Locate the cell with the specified text and output its [X, Y] center coordinate. 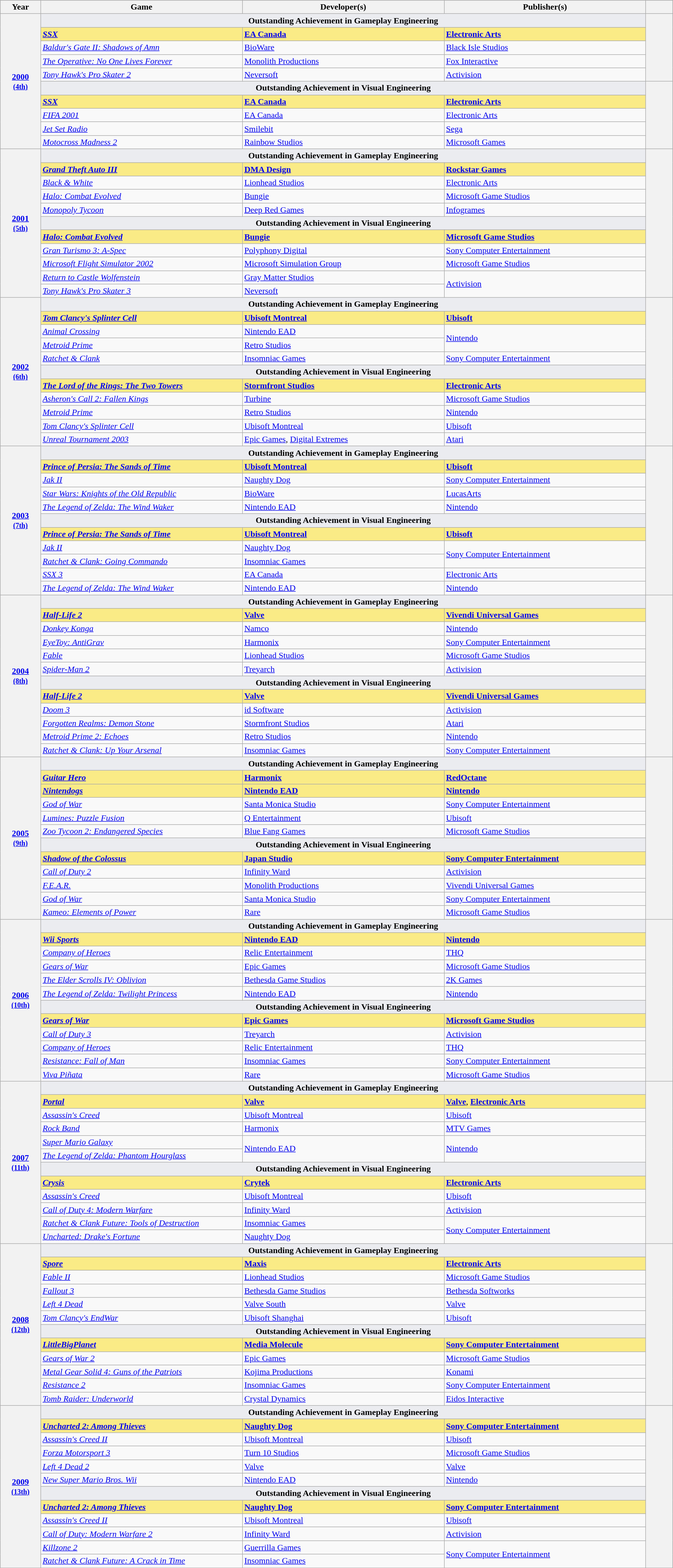
Japan Studio [343, 858]
Guitar Hero [141, 777]
Rockstar Games [545, 169]
Infogrames [545, 210]
LittleBigPlanet [141, 1345]
Resistance 2 [141, 1385]
Kameo: Elements of Power [141, 912]
Tom Clancy's EndWar [141, 1318]
2004 (8th) [21, 676]
The Legend of Zelda: Twilight Princess [141, 993]
Year [21, 7]
Call of Duty 3 [141, 1034]
Ratchet & Clank Future: Tools of Destruction [141, 1223]
Rainbow Studios [343, 142]
Nintendogs [141, 791]
Unreal Tournament 2003 [141, 439]
Polyphony Digital [343, 250]
Metroid Prime 2: Echoes [141, 737]
Ratchet & Clank: Going Commando [141, 561]
The Operative: No One Lives Forever [141, 61]
Call of Duty 2 [141, 872]
Killzone 2 [141, 1547]
Tony Hawk's Pro Skater 3 [141, 291]
Ratchet & Clank: Up Your Arsenal [141, 750]
Sega [545, 129]
Doom 3 [141, 710]
Valve, Electronic Arts [545, 1102]
Portal [141, 1102]
Tomb Raider: Underworld [141, 1399]
Grand Theft Auto III [141, 169]
Jet Set Radio [141, 129]
Forgotten Realms: Demon Stone [141, 723]
Kojima Productions [343, 1372]
Uncharted: Drake's Fortune [141, 1236]
2005 (9th) [21, 838]
Shadow of the Colossus [141, 858]
Metal Gear Solid 4: Guns of the Patriots [141, 1372]
The Legend of Zelda: Phantom Hourglass [141, 1155]
Rock Band [141, 1129]
FIFA 2001 [141, 115]
Gears of War 2 [141, 1358]
Q Entertainment [343, 818]
The Elder Scrolls IV: Oblivion [141, 980]
Motocross Madness 2 [141, 142]
2000 (4th) [21, 82]
Game [141, 7]
LucasArts [545, 493]
Ubisoft Shanghai [343, 1318]
2002 (6th) [21, 372]
Gran Turismo 3: A-Spec [141, 250]
Resistance: Fall of Man [141, 1061]
Animal Crossing [141, 331]
Viva Piñata [141, 1075]
The Lord of the Rings: The Two Towers [141, 385]
DMA Design [343, 169]
New Super Mario Bros. Wii [141, 1480]
2009 (13th) [21, 1487]
2K Games [545, 980]
id Software [343, 710]
Spore [141, 1264]
Microsoft Games [545, 142]
Forza Motorsport 3 [141, 1453]
Blue Fang Games [343, 831]
Konami [545, 1372]
Microsoft Simulation Group [343, 264]
Smilebit [343, 129]
MTV Games [545, 1129]
Deep Red Games [343, 210]
Fable II [141, 1277]
SSX 3 [141, 574]
Crystal Dynamics [343, 1399]
Call of Duty 4: Modern Warfare [141, 1209]
Turn 10 Studios [343, 1453]
Call of Duty: Modern Warfare 2 [141, 1534]
Super Mario Galaxy [141, 1142]
Gray Matter Studios [343, 277]
Eidos Interactive [545, 1399]
Monopoly Tycoon [141, 210]
Guerrilla Games [343, 1547]
RedOctane [545, 777]
Zoo Tycoon 2: Endangered Species [141, 831]
Ratchet & Clank [141, 358]
Black & White [141, 183]
Crytek [343, 1182]
Fable [141, 656]
Asheron's Call 2: Fallen Kings [141, 399]
Fox Interactive [545, 61]
Ratchet & Clank Future: A Crack in Time [141, 1561]
Microsoft Flight Simulator 2002 [141, 264]
Baldur's Gate II: Shadows of Amn [141, 48]
Wii Sports [141, 939]
Fallout 3 [141, 1291]
Return to Castle Wolfenstein [141, 277]
2006 (10th) [21, 1000]
Epic Games, Digital Extremes [343, 439]
Crysis [141, 1182]
EyeToy: AntiGrav [141, 642]
Publisher(s) [545, 7]
Valve South [343, 1304]
Bethesda Softworks [545, 1291]
Black Isle Studios [545, 48]
Tony Hawk's Pro Skater 2 [141, 75]
2008 (12th) [21, 1324]
Turbine [343, 399]
Lumines: Puzzle Fusion [141, 818]
2003 (7th) [21, 520]
Maxis [343, 1264]
Media Molecule [343, 1345]
Star Wars: Knights of the Old Republic [141, 493]
Spider-Man 2 [141, 669]
2007 (11th) [21, 1162]
Developer(s) [343, 7]
2001 (5th) [21, 223]
Donkey Konga [141, 629]
F.E.A.R. [141, 885]
Namco [343, 629]
Left 4 Dead [141, 1304]
Left 4 Dead 2 [141, 1466]
